Output the (X, Y) coordinate of the center of the cell containing the given text.  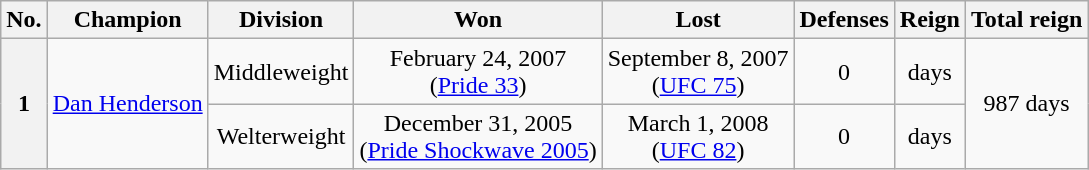
Lost (698, 20)
Dan Henderson (128, 104)
Total reign (1026, 20)
Champion (128, 20)
Division (281, 20)
987 days (1026, 104)
Defenses (844, 20)
March 1, 2008 (UFC 82) (698, 136)
December 31, 2005 (Pride Shockwave 2005) (478, 136)
1 (24, 104)
Won (478, 20)
Welterweight (281, 136)
Reign (930, 20)
September 8, 2007 (UFC 75) (698, 72)
Middleweight (281, 72)
February 24, 2007 (Pride 33) (478, 72)
No. (24, 20)
